Detect which cell encompasses the target text, then output its (x, y) center coordinate. 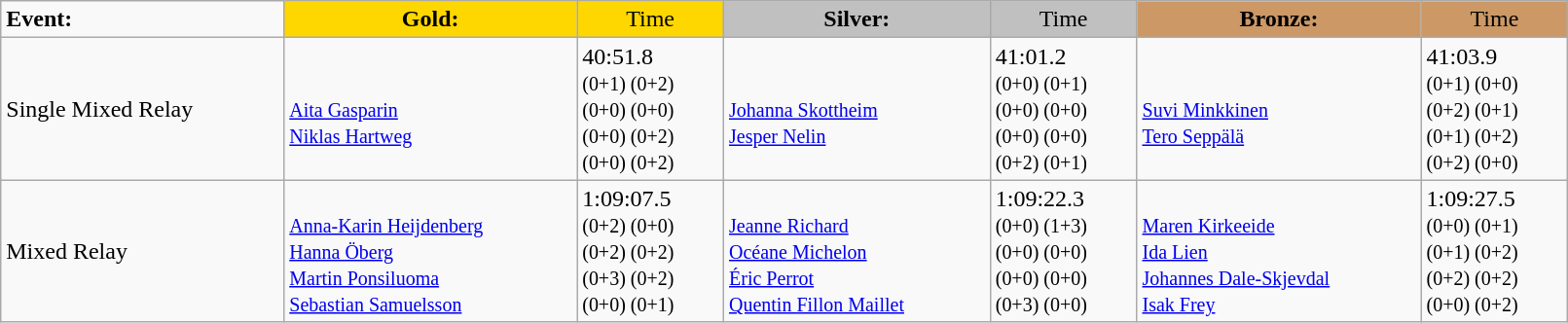
Bronze: (1279, 19)
41:03.9(0+1) (0+0)(0+2) (0+1)(0+1) (0+2)(0+2) (0+0) (1495, 109)
Silver: (857, 19)
Maren KirkeeideIda LienJohannes Dale-SkjevdalIsak Frey (1279, 251)
41:01.2(0+0) (0+1)(0+0) (0+0)(0+0) (0+0)(0+2) (0+1) (1063, 109)
Gold: (430, 19)
Suvi MinkkinenTero Seppälä (1279, 109)
Event: (142, 19)
Johanna SkottheimJesper Nelin (857, 109)
Mixed Relay (142, 251)
Jeanne RichardOcéane MichelonÉric PerrotQuentin Fillon Maillet (857, 251)
Single Mixed Relay (142, 109)
1:09:27.5(0+0) (0+1)(0+1) (0+2)(0+2) (0+2)(0+0) (0+2) (1495, 251)
Aita GasparinNiklas Hartweg (430, 109)
1:09:07.5(0+2) (0+0)(0+2) (0+2)(0+3) (0+2)(0+0) (0+1) (650, 251)
Anna-Karin HeijdenbergHanna ÖbergMartin PonsiluomaSebastian Samuelsson (430, 251)
40:51.8(0+1) (0+2)(0+0) (0+0)(0+0) (0+2)(0+0) (0+2) (650, 109)
1:09:22.3(0+0) (1+3)(0+0) (0+0)(0+0) (0+0)(0+3) (0+0) (1063, 251)
